Identify which cell holds the provided text, then report its (x, y) central coordinate. 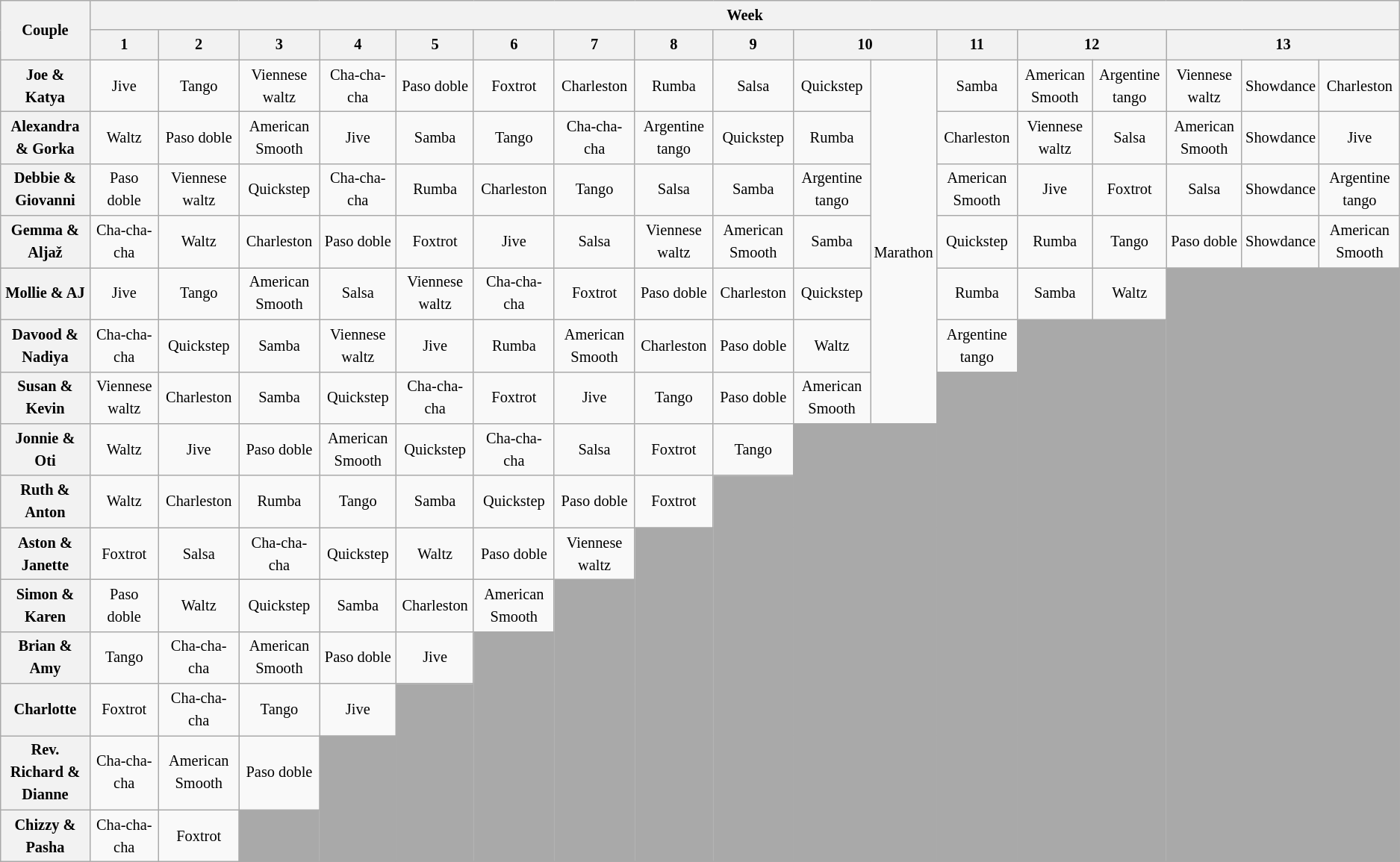
Chizzy & Pasha (45, 836)
1 (124, 45)
Jonnie & Oti (45, 449)
5 (435, 45)
Susan & Kevin (45, 398)
3 (279, 45)
Week (745, 15)
8 (673, 45)
Charlotte (45, 710)
13 (1283, 45)
Rev. Richard & Dianne (45, 772)
6 (514, 45)
Gemma & Aljaž (45, 242)
Davood & Nadiya (45, 346)
7 (594, 45)
9 (753, 45)
12 (1092, 45)
Aston & Janette (45, 554)
4 (358, 45)
10 (865, 45)
Couple (45, 30)
Brian & Amy (45, 658)
Marathon (903, 242)
Ruth & Anton (45, 502)
11 (977, 45)
Alexandra & Gorka (45, 137)
2 (199, 45)
Simon & Karen (45, 605)
Debbie & Giovanni (45, 190)
Joe & Katya (45, 86)
Mollie & AJ (45, 293)
